Extract the (X, Y) coordinate from the center of the cell holding the provided text.  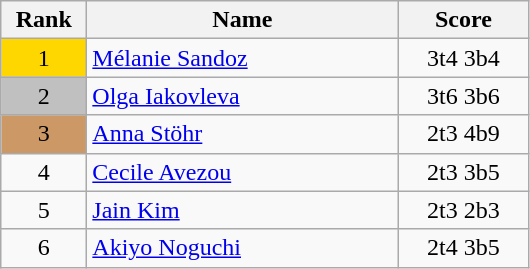
Anna Stöhr (242, 134)
5 (44, 210)
Rank (44, 20)
2t4 3b5 (464, 248)
6 (44, 248)
Cecile Avezou (242, 172)
Mélanie Sandoz (242, 58)
Jain Kim (242, 210)
2t3 3b5 (464, 172)
1 (44, 58)
Name (242, 20)
3t6 3b6 (464, 96)
Score (464, 20)
3t4 3b4 (464, 58)
Akiyo Noguchi (242, 248)
Olga Iakovleva (242, 96)
2t3 4b9 (464, 134)
2t3 2b3 (464, 210)
4 (44, 172)
3 (44, 134)
2 (44, 96)
